Locate the cell with the specified text and output its (x, y) center coordinate. 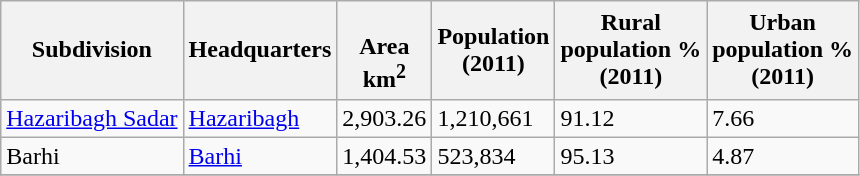
Population(2011) (494, 50)
Ruralpopulation %(2011) (631, 50)
7.66 (783, 118)
2,903.26 (384, 118)
91.12 (631, 118)
Subdivision (92, 50)
Hazaribagh Sadar (92, 118)
Headquarters (260, 50)
Urban population % (2011) (783, 50)
523,834 (494, 156)
Areakm2 (384, 50)
1,210,661 (494, 118)
95.13 (631, 156)
1,404.53 (384, 156)
4.87 (783, 156)
Hazaribagh (260, 118)
